Scan for the cell matching the given text and deliver its [x, y] coordinate at center. 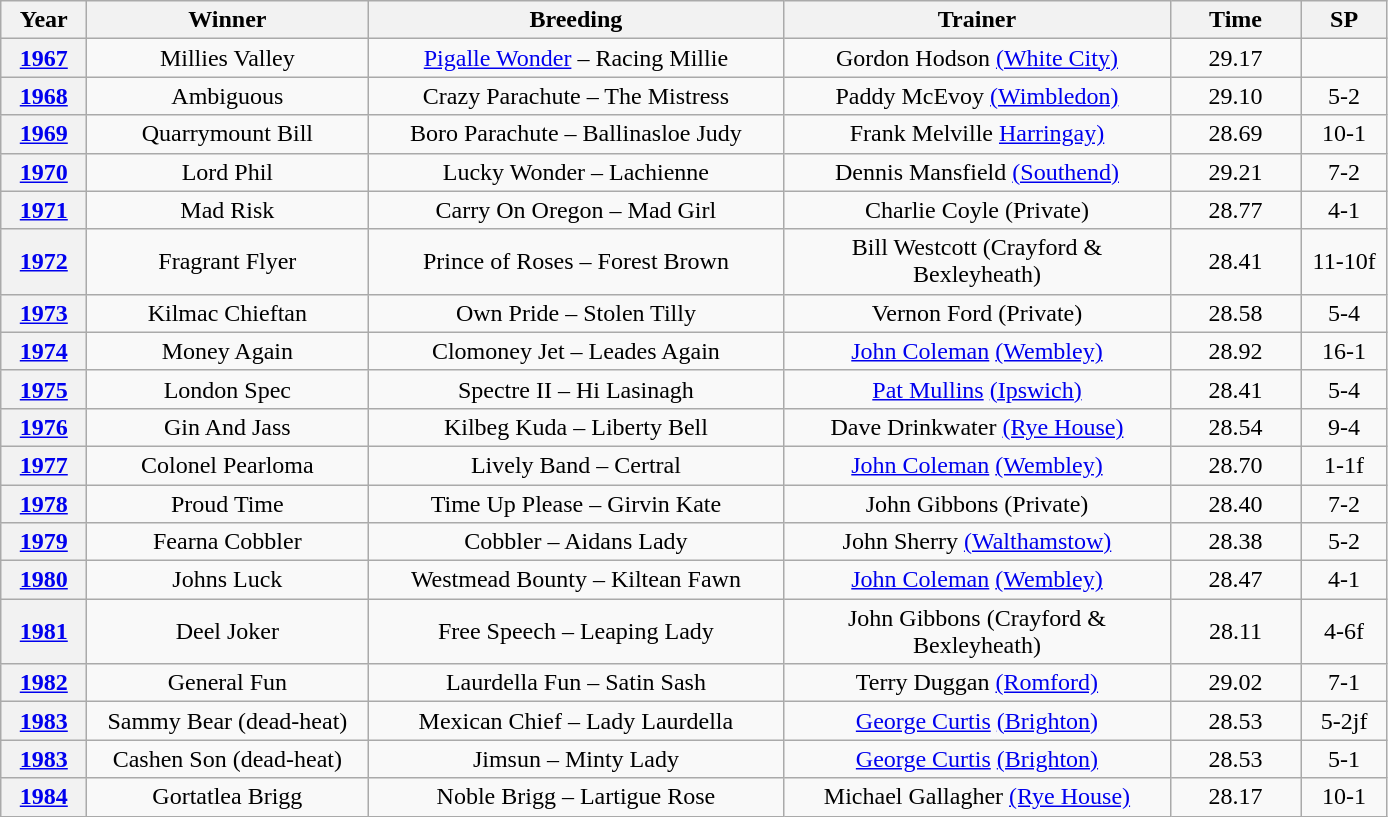
Boro Parachute – Ballinasloe Judy [576, 134]
Colonel Pearloma [228, 465]
Free Speech – Leaping Lady [576, 632]
1973 [44, 313]
Westmead Bounty – Kiltean Fawn [576, 580]
Kilmac Chieftan [228, 313]
Fragrant Flyer [228, 262]
11-10f [1344, 262]
Johns Luck [228, 580]
1974 [44, 351]
Clomoney Jet – Leades Again [576, 351]
Laurdella Fun – Satin Sash [576, 683]
1975 [44, 389]
Dennis Mansfield (Southend) [977, 172]
Frank Melville Harringay) [977, 134]
Vernon Ford (Private) [977, 313]
Bill Westcott (Crayford & Bexleyheath) [977, 262]
28.38 [1236, 542]
5-1 [1344, 759]
Prince of Roses – Forest Brown [576, 262]
28.92 [1236, 351]
4-6f [1344, 632]
28.54 [1236, 427]
Mexican Chief – Lady Laurdella [576, 721]
Pat Mullins (Ipswich) [977, 389]
1982 [44, 683]
Paddy McEvoy (Wimbledon) [977, 96]
9-4 [1344, 427]
1984 [44, 797]
Winner [228, 20]
Trainer [977, 20]
1980 [44, 580]
Cobbler – Aidans Lady [576, 542]
28.77 [1236, 210]
Jimsun – Minty Lady [576, 759]
Spectre II – Hi Lasinagh [576, 389]
Millies Valley [228, 58]
Carry On Oregon – Mad Girl [576, 210]
Crazy Parachute – The Mistress [576, 96]
16-1 [1344, 351]
29.10 [1236, 96]
Lord Phil [228, 172]
28.69 [1236, 134]
1969 [44, 134]
Noble Brigg – Lartigue Rose [576, 797]
John Gibbons (Private) [977, 503]
General Fun [228, 683]
Kilbeg Kuda – Liberty Bell [576, 427]
1968 [44, 96]
SP [1344, 20]
London Spec [228, 389]
Ambiguous [228, 96]
29.02 [1236, 683]
Year [44, 20]
Breeding [576, 20]
Lively Band – Certral [576, 465]
1967 [44, 58]
Mad Risk [228, 210]
Dave Drinkwater (Rye House) [977, 427]
1981 [44, 632]
Michael Gallagher (Rye House) [977, 797]
29.21 [1236, 172]
Fearna Cobbler [228, 542]
1977 [44, 465]
28.40 [1236, 503]
1970 [44, 172]
1972 [44, 262]
Time Up Please – Girvin Kate [576, 503]
1971 [44, 210]
Own Pride – Stolen Tilly [576, 313]
Terry Duggan (Romford) [977, 683]
1978 [44, 503]
Gordon Hodson (White City) [977, 58]
28.47 [1236, 580]
John Gibbons (Crayford & Bexleyheath) [977, 632]
Gin And Jass [228, 427]
28.17 [1236, 797]
5-2jf [1344, 721]
John Sherry (Walthamstow) [977, 542]
Gortatlea Brigg [228, 797]
28.70 [1236, 465]
Sammy Bear (dead-heat) [228, 721]
Quarrymount Bill [228, 134]
Money Again [228, 351]
1976 [44, 427]
Cashen Son (dead-heat) [228, 759]
28.11 [1236, 632]
7-1 [1344, 683]
Proud Time [228, 503]
Time [1236, 20]
Lucky Wonder – Lachienne [576, 172]
Charlie Coyle (Private) [977, 210]
1979 [44, 542]
Pigalle Wonder – Racing Millie [576, 58]
1-1f [1344, 465]
Deel Joker [228, 632]
29.17 [1236, 58]
28.58 [1236, 313]
